Find where the given text appears and provide that cell's center as [X, Y] coordinate. 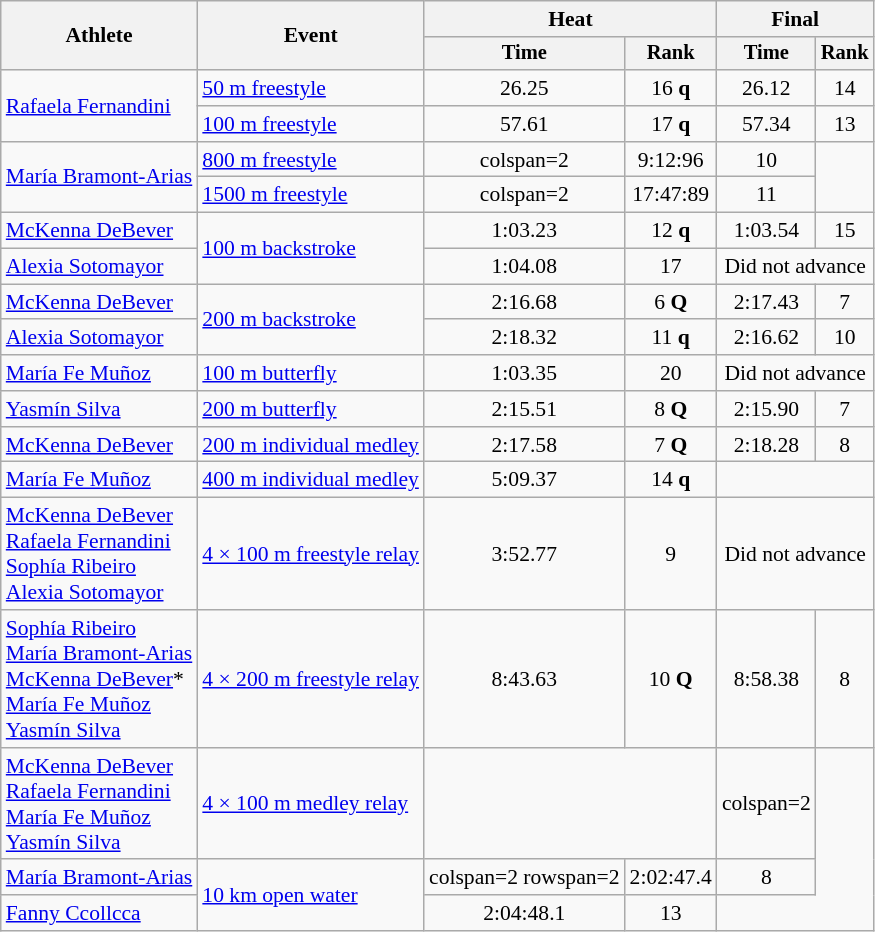
colspan=2 rowspan=2 [524, 878]
McKenna DeBeverRafaela FernandiniSophía RibeiroAlexia Sotomayor [100, 554]
Event [310, 36]
8:43.63 [524, 679]
5:09.37 [524, 480]
10 Q [671, 679]
7 Q [671, 445]
4 × 100 m freestyle relay [310, 554]
2:15.51 [524, 409]
2:16.68 [524, 302]
2:15.90 [766, 409]
1500 m freestyle [310, 195]
1:03.54 [766, 231]
Sophía RibeiroMaría Bramont-AriasMcKenna DeBever*María Fe MuñozYasmín Silva [100, 679]
200 m individual medley [310, 445]
2:02:47.4 [671, 878]
11 [766, 195]
11 q [671, 338]
3:52.77 [524, 554]
2:17.43 [766, 302]
57.34 [766, 124]
1:03.35 [524, 373]
100 m freestyle [310, 124]
12 q [671, 231]
2:16.62 [766, 338]
100 m butterfly [310, 373]
17 [671, 267]
15 [845, 231]
10 km open water [310, 896]
14 q [671, 480]
Yasmín Silva [100, 409]
9:12:96 [671, 160]
4 × 200 m freestyle relay [310, 679]
400 m individual medley [310, 480]
Athlete [100, 36]
2:18.28 [766, 445]
800 m freestyle [310, 160]
17:47:89 [671, 195]
17 q [671, 124]
Fanny Ccollcca [100, 913]
6 Q [671, 302]
Heat [570, 19]
14 [845, 88]
4 × 100 m medley relay [310, 804]
20 [671, 373]
50 m freestyle [310, 88]
1:03.23 [524, 231]
McKenna DeBeverRafaela FernandiniMaría Fe MuñozYasmín Silva [100, 804]
200 m butterfly [310, 409]
9 [671, 554]
1:04.08 [524, 267]
Rafaela Fernandini [100, 106]
16 q [671, 88]
2:04:48.1 [524, 913]
Final [796, 19]
2:18.32 [524, 338]
200 m backstroke [310, 320]
26.12 [766, 88]
100 m backstroke [310, 248]
8 Q [671, 409]
26.25 [524, 88]
8:58.38 [766, 679]
2:17.58 [524, 445]
57.61 [524, 124]
